Find where the given text appears and provide that cell's center as [x, y] coordinate. 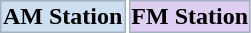
FM Station [190, 16]
AM Station [62, 16]
